Locate the cell with the specified text and output its [x, y] center coordinate. 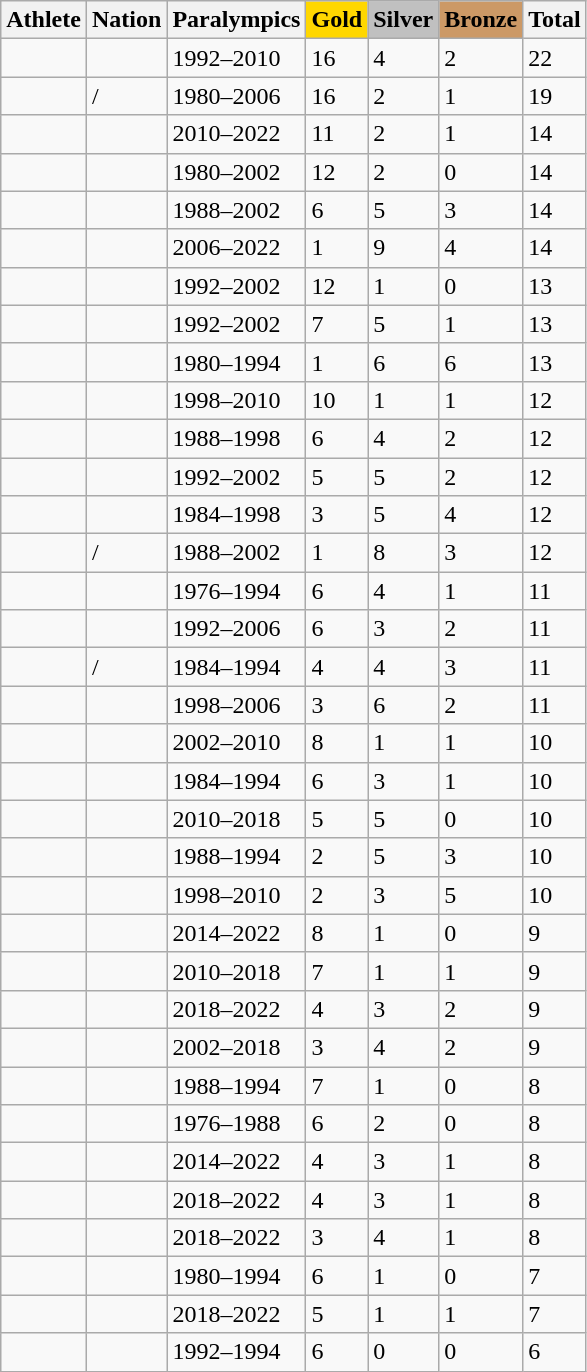
2002–2010 [236, 743]
1980–2006 [236, 96]
Nation [126, 20]
1992–2010 [236, 58]
1976–1988 [236, 1124]
19 [555, 96]
1992–2006 [236, 629]
1980–2002 [236, 172]
1984–1998 [236, 515]
1998–2006 [236, 705]
1976–1994 [236, 591]
Total [555, 20]
22 [555, 58]
Gold [337, 20]
Paralympics [236, 20]
2002–2018 [236, 1047]
2006–2022 [236, 248]
Bronze [481, 20]
1988–1998 [236, 438]
Silver [404, 20]
2010–2022 [236, 134]
1992–1994 [236, 1352]
Athlete [44, 20]
